From the cell containing the given text, extract its center point as [x, y] coordinate. 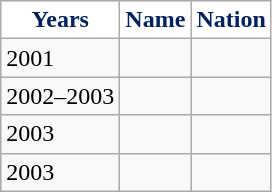
2001 [60, 58]
2002–2003 [60, 96]
Name [156, 20]
Years [60, 20]
Nation [231, 20]
